Find where the given text appears and provide that cell's center as [X, Y] coordinate. 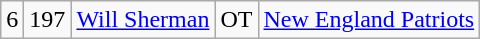
New England Patriots [369, 20]
197 [48, 20]
OT [236, 20]
6 [12, 20]
Will Sherman [143, 20]
